Identify which cell holds the provided text, then report its (X, Y) central coordinate. 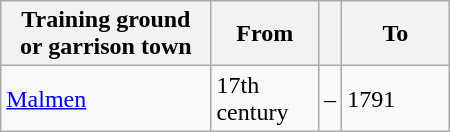
To (396, 34)
1791 (396, 98)
17th century (265, 98)
Training groundor garrison town (106, 34)
– (330, 98)
Malmen (106, 98)
From (265, 34)
